Determine the (x, y) coordinate at the center of the cell enclosing the given text.  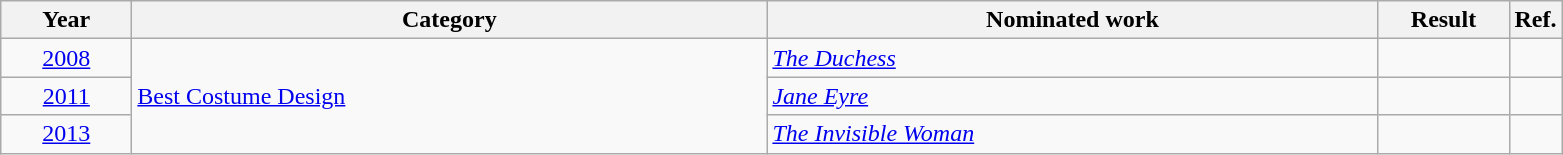
The Invisible Woman (1072, 134)
Year (66, 20)
Nominated work (1072, 20)
Jane Eyre (1072, 96)
Category (450, 20)
2011 (66, 96)
Best Costume Design (450, 96)
Ref. (1536, 20)
The Duchess (1072, 58)
2008 (66, 58)
Result (1444, 20)
2013 (66, 134)
